Identify which cell holds the provided text, then report its [X, Y] central coordinate. 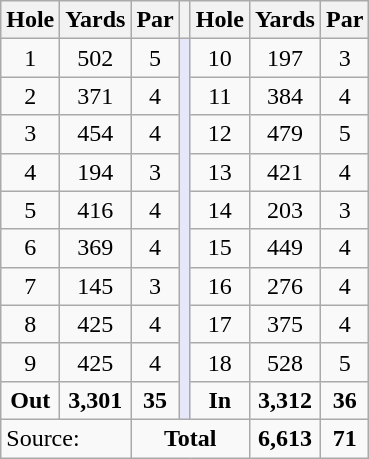
454 [96, 134]
197 [284, 58]
13 [220, 172]
416 [96, 210]
203 [284, 210]
479 [284, 134]
194 [96, 172]
1 [30, 58]
528 [284, 362]
17 [220, 324]
375 [284, 324]
12 [220, 134]
369 [96, 248]
15 [220, 248]
7 [30, 286]
35 [155, 400]
502 [96, 58]
3,312 [284, 400]
Source: [66, 438]
449 [284, 248]
11 [220, 96]
Out [30, 400]
16 [220, 286]
8 [30, 324]
2 [30, 96]
36 [344, 400]
421 [284, 172]
384 [284, 96]
9 [30, 362]
Total [190, 438]
6,613 [284, 438]
145 [96, 286]
371 [96, 96]
18 [220, 362]
276 [284, 286]
6 [30, 248]
3,301 [96, 400]
71 [344, 438]
In [220, 400]
10 [220, 58]
14 [220, 210]
